Output the (x, y) coordinate of the center of the cell containing the given text.  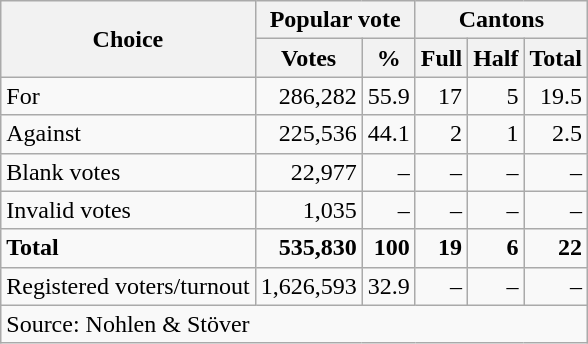
Registered voters/turnout (128, 286)
Full (441, 58)
6 (496, 248)
535,830 (308, 248)
19 (441, 248)
Choice (128, 39)
2.5 (556, 134)
17 (441, 96)
Cantons (501, 20)
44.1 (388, 134)
Source: Nohlen & Stöver (294, 324)
32.9 (388, 286)
Against (128, 134)
19.5 (556, 96)
22,977 (308, 172)
225,536 (308, 134)
% (388, 58)
Votes (308, 58)
1 (496, 134)
Invalid votes (128, 210)
286,282 (308, 96)
55.9 (388, 96)
2 (441, 134)
For (128, 96)
Half (496, 58)
1,626,593 (308, 286)
5 (496, 96)
1,035 (308, 210)
22 (556, 248)
Blank votes (128, 172)
Popular vote (335, 20)
100 (388, 248)
